Search for the cell housing the specified text and yield its [X, Y] center coordinate. 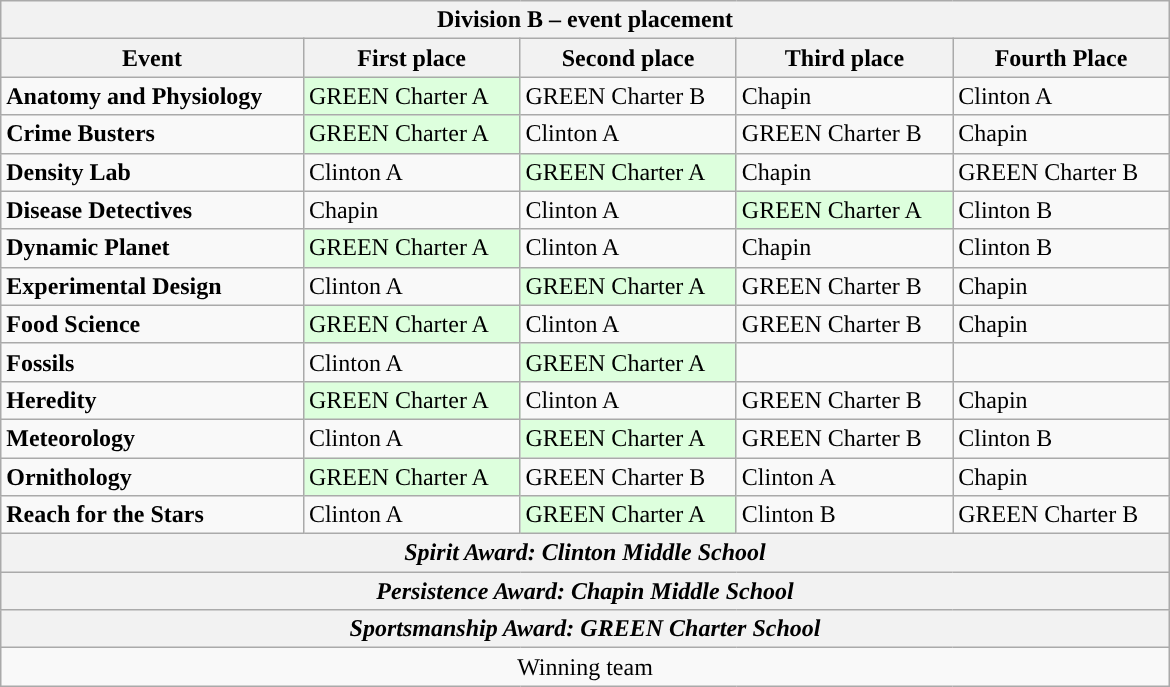
Fossils [152, 362]
Heredity [152, 400]
Reach for the Stars [152, 515]
First place [411, 58]
Food Science [152, 324]
Third place [844, 58]
Density Lab [152, 172]
Meteorology [152, 438]
Crime Busters [152, 134]
Fourth Place [1062, 58]
Persistence Award: Chapin Middle School [585, 591]
Disease Detectives [152, 210]
Division B – event placement [585, 20]
Spirit Award: Clinton Middle School [585, 553]
Winning team [585, 667]
Experimental Design [152, 286]
Dynamic Planet [152, 248]
Sportsmanship Award: GREEN Charter School [585, 629]
Anatomy and Physiology [152, 96]
Event [152, 58]
Ornithology [152, 477]
Second place [628, 58]
